Extract the [X, Y] coordinate from the center of the cell holding the provided text.  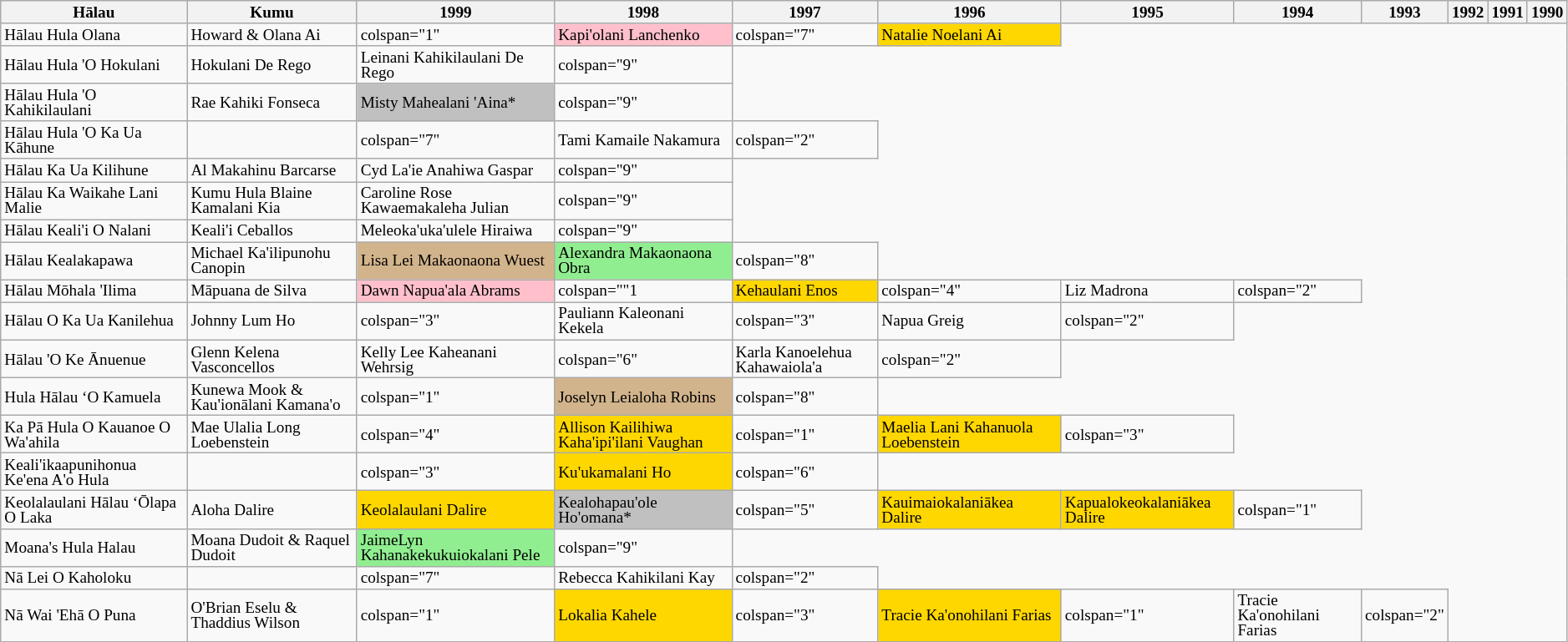
Leinani Kahikilaulani De Rego [456, 65]
Rae Kahiki Fonseca [272, 102]
Māpuana de Silva [272, 291]
Napua Greig [969, 321]
Kauimaiokalaniākea Dalire [969, 509]
Kapualokeokalaniākea Dalire [1148, 509]
Ka Pā Hula O Kauanoe O Wa'ahila [94, 434]
Allison Kailihiwa Kaha'ipi'ilani Vaughan [643, 434]
Moana's Hula Halau [94, 548]
Karla Kanoelehua Kahawaiola'a [805, 359]
Mae Ulalia Long Loebenstein [272, 434]
Hālau O Ka Ua Kanilehua [94, 321]
Johnny Lum Ho [272, 321]
Keali'i Ceballos [272, 230]
Alexandra Makaonaona Obra [643, 260]
Hālau Hula Olana [94, 35]
Lokalia Kahele [643, 614]
Meleoka'uka'ulele Hiraiwa [456, 230]
Kealohapau'ole Ho'omana* [643, 509]
Kehaulani Enos [805, 291]
Howard & Olana Ai [272, 35]
1990 [1547, 12]
Michael Ka'ilipunohu Canopin [272, 260]
1998 [643, 12]
O'Brian Eselu & Thaddius Wilson [272, 614]
Hokulani De Rego [272, 65]
Kelly Lee Kaheanani Wehrsig [456, 359]
Hālau Hula 'O Hokulani [94, 65]
Hālau Ka Ua Kilihune [94, 170]
1995 [1148, 12]
Kumu Hula Blaine Kamalani Kia [272, 200]
Cyd La'ie Anahiwa Gaspar [456, 170]
Al Makahinu Barcarse [272, 170]
JaimeLyn Kahanakekukuiokalani Pele [456, 548]
Hālau Hula 'O Ka Ua Kāhune [94, 140]
Hālau 'O Ke Ānuenue [94, 359]
Keolalaulani Hālau ‘Ōlapa O Laka [94, 509]
1997 [805, 12]
Keali'ikaapunihonua Ke'ena A'o Hula [94, 473]
Maelia Lani Kahanuola Loebenstein [969, 434]
Rebecca Kahikilani Kay [643, 578]
Hālau Hula 'O Kahikilaulani [94, 102]
1992 [1468, 12]
Hālau Keali'i O Nalani [94, 230]
1994 [1298, 12]
Natalie Noelani Ai [969, 35]
Tami Kamaile Nakamura [643, 140]
Hālau Mōhala 'Ilima [94, 291]
Misty Mahealani 'Aina* [456, 102]
Kapi'olani Lanchenko [643, 35]
Ku'ukamalani Ho [643, 473]
Nā Wai 'Ehā O Puna [94, 614]
Dawn Napua'ala Abrams [456, 291]
Moana Dudoit & Raquel Dudoit [272, 548]
Keolalaulani Dalire [456, 509]
Hula Hālau ‘O Kamuela [94, 396]
1996 [969, 12]
Nā Lei O Kaholoku [94, 578]
Hālau Ka Waikahe Lani Malie [94, 200]
colspan=""1 [643, 291]
Pauliann Kaleonani Kekela [643, 321]
1993 [1404, 12]
Hālau [94, 12]
Kumu [272, 12]
Caroline Rose Kawaemakaleha Julian [456, 200]
Joselyn Leialoha Robins [643, 396]
1999 [456, 12]
Lisa Lei Makaonaona Wuest [456, 260]
Hālau Kealakapawa [94, 260]
Liz Madrona [1148, 291]
Glenn Kelena Vasconcellos [272, 359]
colspan="5" [805, 509]
Kunewa Mook & Kau'ionālani Kamana'o [272, 396]
1991 [1508, 12]
Aloha Dalire [272, 509]
